Return the (x, y) coordinate for the center point of the cell that contains the specified text.  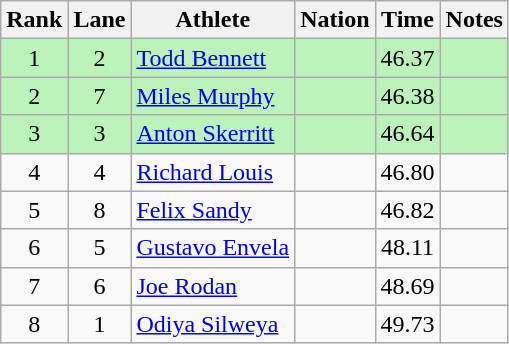
Felix Sandy (213, 210)
Joe Rodan (213, 286)
46.80 (408, 172)
Notes (474, 20)
Miles Murphy (213, 96)
Time (408, 20)
Gustavo Envela (213, 248)
48.69 (408, 286)
Richard Louis (213, 172)
46.38 (408, 96)
49.73 (408, 324)
46.64 (408, 134)
46.82 (408, 210)
48.11 (408, 248)
46.37 (408, 58)
Anton Skerritt (213, 134)
Athlete (213, 20)
Odiya Silweya (213, 324)
Nation (335, 20)
Lane (100, 20)
Todd Bennett (213, 58)
Rank (34, 20)
